Provide the (X, Y) coordinate of the cell's center where the given text is located.  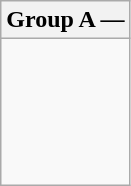
Group A — (66, 20)
